Locate the cell with the specified text and output its (X, Y) center coordinate. 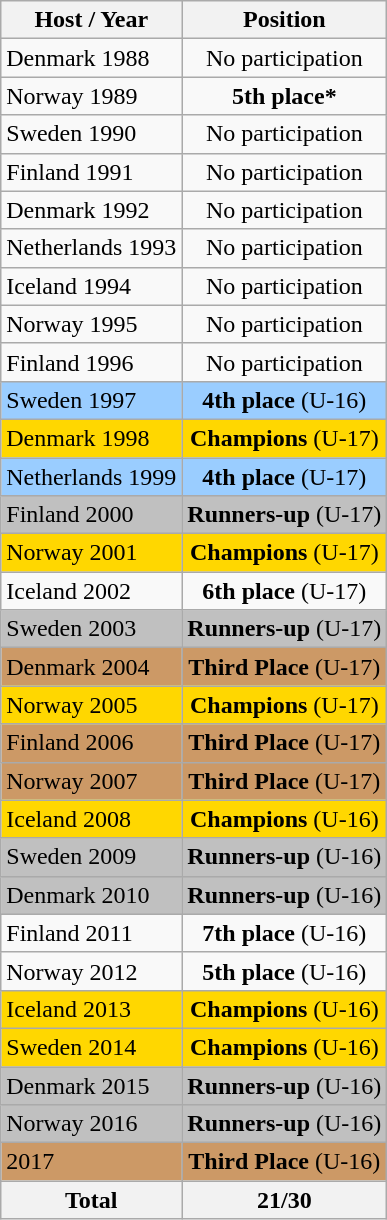
Iceland 1994 (92, 286)
Denmark 2015 (92, 1085)
2017 (92, 1162)
Finland 2000 (92, 515)
Iceland 2013 (92, 1009)
Host / Year (92, 20)
Finland 1991 (92, 172)
Norway 1989 (92, 96)
Finland 2011 (92, 933)
4th place (U-17) (284, 477)
Position (284, 20)
4th place (U-16) (284, 400)
5th place (U-16) (284, 971)
6th place (U-17) (284, 591)
5th place* (284, 96)
Norway 2005 (92, 705)
Finland 1996 (92, 362)
Sweden 1990 (92, 134)
Denmark 2004 (92, 667)
Sweden 1997 (92, 400)
Norway 2007 (92, 781)
Norway 2012 (92, 971)
7th place (U-16) (284, 933)
Sweden 2009 (92, 857)
Netherlands 1999 (92, 477)
Norway 2016 (92, 1124)
Norway 2001 (92, 553)
Third Place (U-16) (284, 1162)
Sweden 2014 (92, 1047)
Denmark 1992 (92, 210)
Norway 1995 (92, 324)
Denmark 1998 (92, 438)
21/30 (284, 1200)
Netherlands 1993 (92, 248)
Finland 2006 (92, 743)
Iceland 2002 (92, 591)
Denmark 2010 (92, 895)
Total (92, 1200)
Denmark 1988 (92, 58)
Sweden 2003 (92, 629)
Iceland 2008 (92, 819)
